For the text-containing cell, return its midpoint in (X, Y) coordinate format. 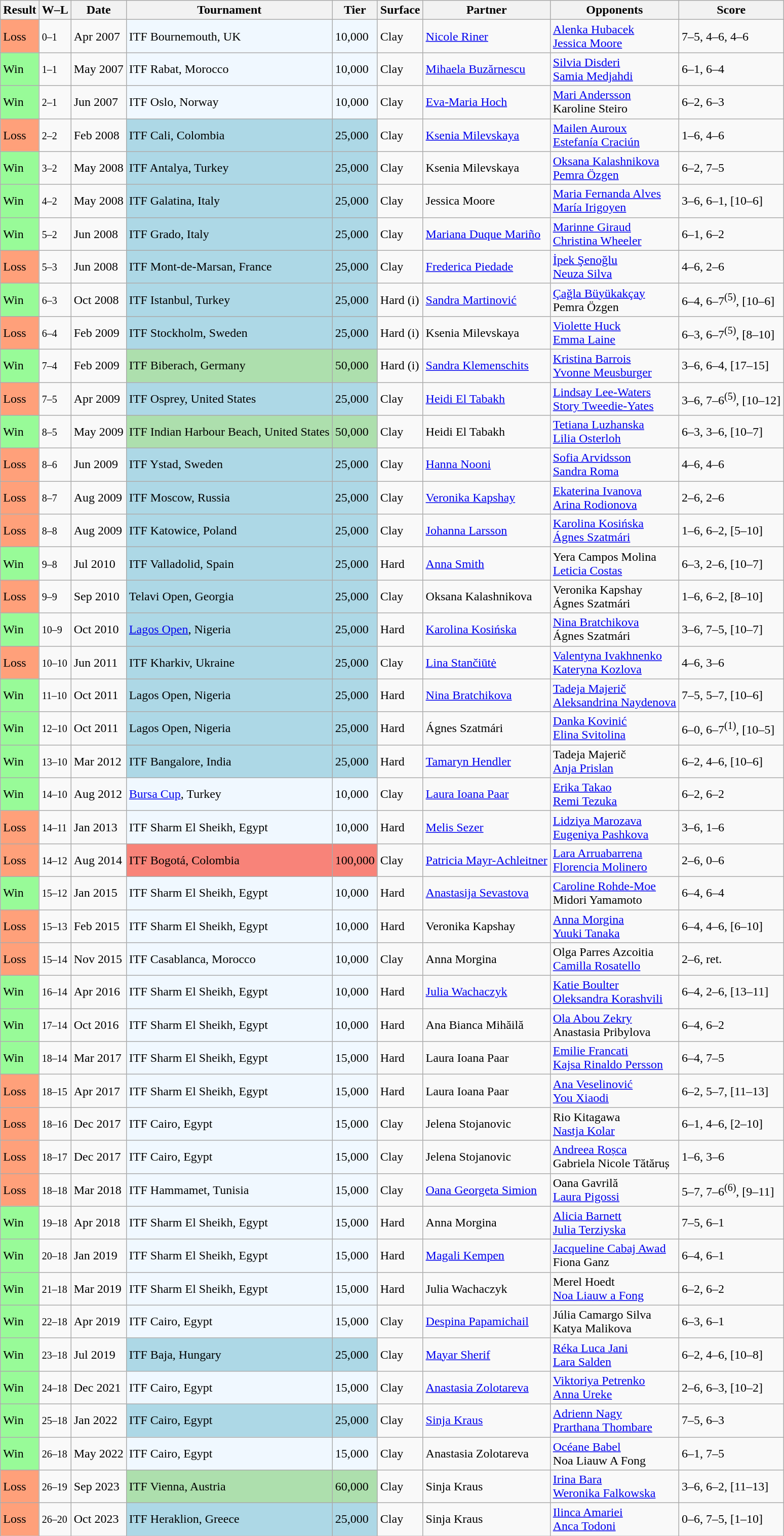
5–7, 7–6(6), [9–11] (731, 1189)
22–18 (55, 1321)
6–3 (55, 300)
Johanna Larsson (486, 531)
6–4, 6–1 (731, 1255)
Despina Papamichail (486, 1321)
2–6, 2–6 (731, 497)
ITF Antalya, Turkey (229, 168)
8–7 (55, 497)
Océane Babel Noa Liauw A Fong (614, 1453)
İpek Şenoğlu Neuza Silva (614, 266)
Score (731, 10)
1–6, 6–2, [8–10] (731, 597)
Oct 2010 (98, 629)
6–0, 6–7(1), [10–5] (731, 728)
ITF Bangalore, India (229, 761)
7–5, 4–6, 4–6 (731, 36)
ITF Vienna, Austria (229, 1486)
Mar 2019 (98, 1289)
6–4 (55, 332)
Júlia Camargo Silva Katya Malikova (614, 1321)
Alicia Barnett Julia Terziyska (614, 1223)
24–18 (55, 1387)
Sep 2010 (98, 597)
Feb 2008 (98, 135)
3–6, 1–6 (731, 827)
Tournament (229, 10)
ITF Grado, Italy (229, 234)
Jacqueline Cabaj Awad Fiona Ganz (614, 1255)
Jan 2013 (98, 827)
Mari Andersson Karoline Steiro (614, 102)
1–6, 3–6 (731, 1157)
Jan 2015 (98, 893)
Lidziya Marozava Eugeniya Pashkova (614, 827)
5–3 (55, 266)
Merel Hoedt Noa Liauw a Fong (614, 1289)
Nov 2015 (98, 959)
Nicole Riner (486, 36)
ITF Istanbul, Turkey (229, 300)
15–12 (55, 893)
6–2, 6–3 (731, 102)
25–18 (55, 1420)
Sandra Martinović (486, 300)
14–12 (55, 860)
Sofia Arvidsson Sandra Roma (614, 465)
15–13 (55, 926)
Apr 2019 (98, 1321)
19–18 (55, 1223)
6–4, 4–6, [6–10] (731, 926)
Telavi Open, Georgia (229, 597)
2–6, 0–6 (731, 860)
15–14 (55, 959)
6–2, 4–6, [10–6] (731, 761)
5–2 (55, 234)
May 2022 (98, 1453)
4–2 (55, 201)
14–10 (55, 794)
Oct 2008 (98, 300)
6–1, 7–5 (731, 1453)
Jul 2010 (98, 563)
Jan 2022 (98, 1420)
6–3, 6–7(5), [8–10] (731, 332)
Bursa Cup, Turkey (229, 794)
26–18 (55, 1453)
7–5 (55, 398)
Maria Fernanda Alves María Irigoyen (614, 201)
ITF Oslo, Norway (229, 102)
18–15 (55, 1091)
Mariana Duque Mariño (486, 234)
Katie Boulter Oleksandra Korashvili (614, 992)
Ágnes Szatmári (486, 728)
Apr 2018 (98, 1223)
26–20 (55, 1520)
Kristina Barrois Yvonne Meusburger (614, 366)
Ana Bianca Mihăilă (486, 1025)
Olga Parres Azcoitia Camilla Rosatello (614, 959)
Apr 2009 (98, 398)
Jan 2019 (98, 1255)
Viktoriya Petrenko Anna Ureke (614, 1387)
Veronika Kapshay Ágnes Szatmári (614, 597)
Ilinca Amariei Anca Todoni (614, 1520)
18–16 (55, 1124)
ITF Hammamet, Tunisia (229, 1189)
23–18 (55, 1355)
Jessica Moore (486, 201)
9–8 (55, 563)
20–18 (55, 1255)
6–1, 6–4 (731, 69)
Date (98, 10)
Lara Arruabarrena Florencia Molinero (614, 860)
Anna Smith (486, 563)
6–4, 2–6, [13–11] (731, 992)
ITF Ystad, Sweden (229, 465)
Jul 2019 (98, 1355)
2–6, ret. (731, 959)
1–1 (55, 69)
Mar 2018 (98, 1189)
ITF Galatina, Italy (229, 201)
3–6, 7–5, [10–7] (731, 629)
4–6, 3–6 (731, 663)
8–6 (55, 465)
Karolina Kosińska Ágnes Szatmári (614, 531)
4–6, 4–6 (731, 465)
ITF Stockholm, Sweden (229, 332)
Danka Kovinić Elina Svitolina (614, 728)
3–6, 6–1, [10–6] (731, 201)
Caroline Rohde-Moe Midori Yamamoto (614, 893)
Nina Bratchikova (486, 695)
May 2007 (98, 69)
ITF Cali, Colombia (229, 135)
May 2009 (98, 432)
9–9 (55, 597)
26–19 (55, 1486)
2–2 (55, 135)
Jun 2009 (98, 465)
6–4, 6–2 (731, 1025)
ITF Indian Harbour Beach, United States (229, 432)
6–4, 6–7(5), [10–6] (731, 300)
6–4, 7–5 (731, 1058)
17–14 (55, 1025)
12–10 (55, 728)
18–17 (55, 1157)
Feb 2015 (98, 926)
Oct 2023 (98, 1520)
100,000 (355, 860)
8–5 (55, 432)
Karolina Kosińska (486, 629)
10–9 (55, 629)
14–11 (55, 827)
ITF Bournemouth, UK (229, 36)
Çağla Büyükakçay Pemra Özgen (614, 300)
Irina Bara Weronika Falkowska (614, 1486)
6–2, 4–6, [10–8] (731, 1355)
ITF Kharkiv, Ukraine (229, 663)
18–18 (55, 1189)
3–2 (55, 168)
Mayar Sherif (486, 1355)
Ana Veselinović You Xiaodi (614, 1091)
Anna Morgina Yuuki Tanaka (614, 926)
ITF Baja, Hungary (229, 1355)
ITF Katowice, Poland (229, 531)
Yera Campos Molina Leticia Costas (614, 563)
6–1, 6–2 (731, 234)
ITF Moscow, Russia (229, 497)
Andreea Roșca Gabriela Nicole Tătăruș (614, 1157)
Patricia Mayr-Achleitner (486, 860)
Oct 2016 (98, 1025)
Magali Kempen (486, 1255)
Eva-Maria Hoch (486, 102)
6–3, 2–6, [10–7] (731, 563)
Apr 2017 (98, 1091)
10–10 (55, 663)
Melis Sezer (486, 827)
3–6, 6–4, [17–15] (731, 366)
Jun 2007 (98, 102)
Ekaterina Ivanova Arina Rodionova (614, 497)
Réka Luca Jani Lara Salden (614, 1355)
Silvia Disderi Samia Medjahdi (614, 69)
Lina Stančiūtė (486, 663)
Oksana Kalashnikova (486, 597)
Oana Gavrilă Laura Pigossi (614, 1189)
Mar 2012 (98, 761)
Erika Takao Remi Tezuka (614, 794)
ITF Rabat, Morocco (229, 69)
Marinne Giraud Christina Wheeler (614, 234)
ITF Valladolid, Spain (229, 563)
Sep 2023 (98, 1486)
Oksana Kalashnikova Pemra Özgen (614, 168)
Violette Huck Emma Laine (614, 332)
Tamaryn Hendler (486, 761)
Oana Georgeta Simion (486, 1189)
Anastasija Sevastova (486, 893)
4–6, 2–6 (731, 266)
Alenka Hubacek Jessica Moore (614, 36)
Frederica Piedade (486, 266)
21–18 (55, 1289)
Mar 2017 (98, 1058)
7–5, 5–7, [10–6] (731, 695)
1–6, 6–2, [5–10] (731, 531)
3–6, 6–2, [11–13] (731, 1486)
0–1 (55, 36)
Apr 2007 (98, 36)
Emilie Francati Kajsa Rinaldo Persson (614, 1058)
Aug 2014 (98, 860)
Dec 2021 (98, 1387)
Mihaela Buzărnescu (486, 69)
Lindsay Lee-Waters Story Tweedie-Yates (614, 398)
ITF Casablanca, Morocco (229, 959)
Ola Abou Zekry Anastasia Pribylova (614, 1025)
ITF Osprey, United States (229, 398)
Valentyna Ivakhnenko Kateryna Kozlova (614, 663)
ITF Biberach, Germany (229, 366)
2–6, 6–3, [10–2] (731, 1387)
Sandra Klemenschits (486, 366)
6–3, 3–6, [10–7] (731, 432)
Tadeja Majerič Aleksandrina Naydenova (614, 695)
Partner (486, 10)
6–2, 7–5 (731, 168)
7–4 (55, 366)
13–10 (55, 761)
Nina Bratchikova Ágnes Szatmári (614, 629)
8–8 (55, 531)
W–L (55, 10)
ITF Mont-de-Marsan, France (229, 266)
Adrienn Nagy Prarthana Thombare (614, 1420)
Tier (355, 10)
Result (20, 10)
ITF Heraklion, Greece (229, 1520)
Apr 2016 (98, 992)
7–5, 6–1 (731, 1223)
0–6, 7–5, [1–10] (731, 1520)
11–10 (55, 695)
6–2, 5–7, [11–13] (731, 1091)
Aug 2012 (98, 794)
Surface (400, 10)
18–14 (55, 1058)
Mailen Auroux Estefanía Craciún (614, 135)
7–5, 6–3 (731, 1420)
ITF Bogotá, Colombia (229, 860)
6–3, 6–1 (731, 1321)
16–14 (55, 992)
1–6, 4–6 (731, 135)
2–1 (55, 102)
3–6, 7–6(5), [10–12] (731, 398)
Rio Kitagawa Nastja Kolar (614, 1124)
6–4, 6–4 (731, 893)
60,000 (355, 1486)
Jun 2011 (98, 663)
Opponents (614, 10)
Tadeja Majerič Anja Prislan (614, 761)
6–1, 4–6, [2–10] (731, 1124)
Hanna Nooni (486, 465)
Tetiana Luzhanska Lilia Osterloh (614, 432)
